Return the [X, Y] coordinate for the center point of the cell that contains the specified text.  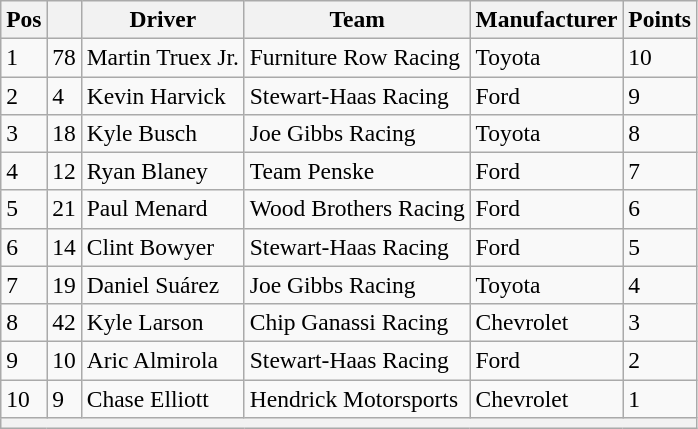
Chip Ganassi Racing [357, 322]
Driver [162, 19]
Wood Brothers Racing [357, 209]
Martin Truex Jr. [162, 57]
Hendrick Motorsports [357, 398]
12 [64, 171]
42 [64, 322]
Clint Bowyer [162, 247]
Points [660, 19]
78 [64, 57]
Kyle Busch [162, 133]
Manufacturer [546, 19]
14 [64, 247]
Furniture Row Racing [357, 57]
Team [357, 19]
18 [64, 133]
Kevin Harvick [162, 95]
Pos [24, 19]
Ryan Blaney [162, 171]
21 [64, 209]
Paul Menard [162, 209]
19 [64, 285]
Aric Almirola [162, 360]
Daniel Suárez [162, 285]
Kyle Larson [162, 322]
Chase Elliott [162, 398]
Team Penske [357, 171]
